Return (X, Y) of the center of cell containing provided text 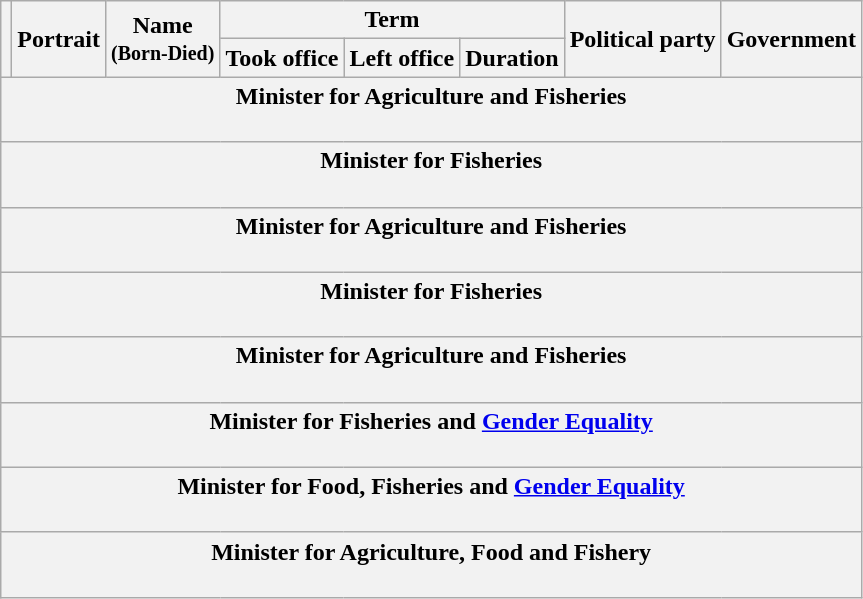
Name(Born-Died) (162, 39)
Political party (642, 39)
Portrait (59, 39)
Minister for Fisheries and Gender Equality (432, 434)
Took office (282, 58)
Term (392, 20)
Left office (402, 58)
Government (791, 39)
Duration (512, 58)
Minister for Food, Fisheries and Gender Equality (432, 500)
Minister for Agriculture, Food and Fishery (432, 564)
